Scan for the cell matching the given text and deliver its (x, y) coordinate at center. 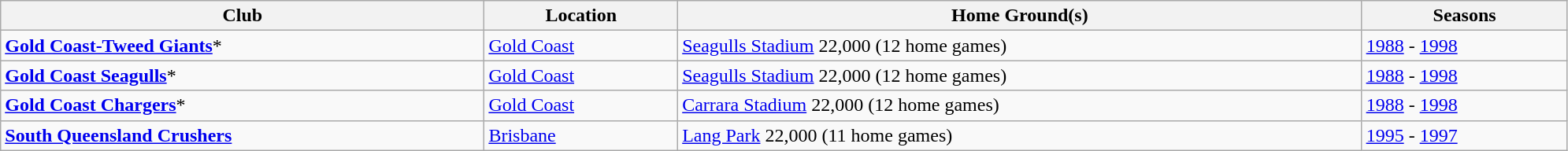
Brisbane (581, 135)
Location (581, 16)
Gold Coast Seagulls* (243, 75)
Home Ground(s) (1020, 16)
1995 - 1997 (1465, 135)
Carrara Stadium 22,000 (12 home games) (1020, 105)
Gold Coast Chargers* (243, 105)
South Queensland Crushers (243, 135)
Seasons (1465, 16)
Club (243, 16)
Gold Coast-Tweed Giants* (243, 46)
Lang Park 22,000 (11 home games) (1020, 135)
